Pinpoint the cell where the given text exists, returning its [x, y] midpoint coordinate. 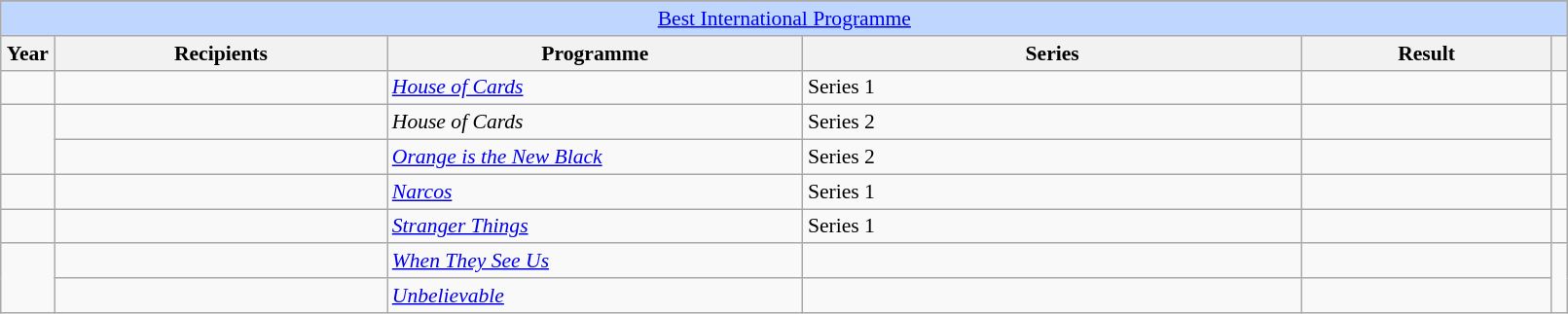
Year [27, 53]
Orange is the New Black [596, 157]
When They See Us [596, 262]
Series [1053, 53]
Result [1426, 53]
Unbelievable [596, 296]
Programme [596, 53]
Stranger Things [596, 227]
Recipients [221, 53]
Best International Programme [784, 18]
Narcos [596, 192]
